Capture the cell that displays the provided text and extract its (X, Y) central coordinate. 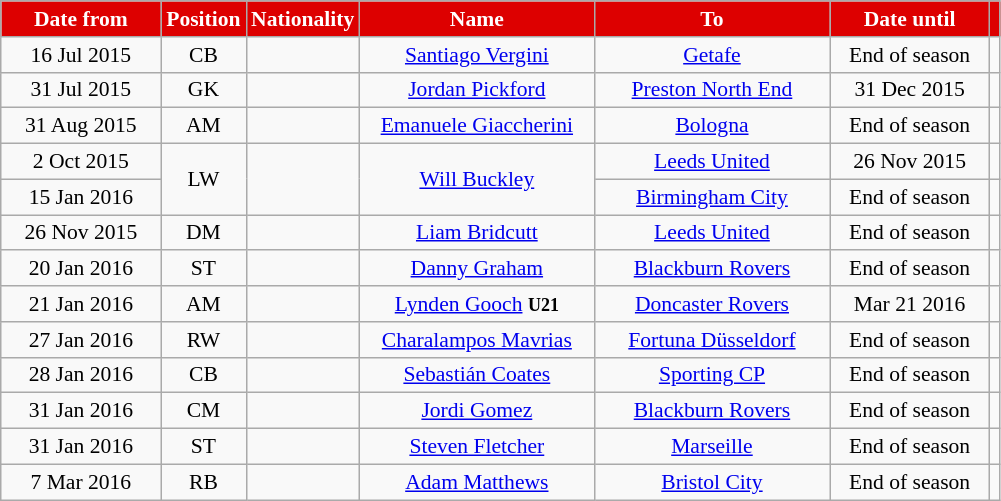
21 Jan 2016 (81, 304)
GK (204, 90)
LW (204, 180)
Nationality (302, 19)
16 Jul 2015 (81, 55)
2 Oct 2015 (81, 162)
Emanuele Giaccherini (476, 126)
Steven Fletcher (476, 447)
15 Jan 2016 (81, 197)
Jordi Gomez (476, 411)
Date until (910, 19)
Lynden Gooch U21 (476, 304)
Danny Graham (476, 269)
Preston North End (712, 90)
Will Buckley (476, 180)
Liam Bridcutt (476, 233)
31 Aug 2015 (81, 126)
RB (204, 482)
Date from (81, 19)
Charalampos Mavrias (476, 340)
RW (204, 340)
7 Mar 2016 (81, 482)
Santiago Vergini (476, 55)
Doncaster Rovers (712, 304)
31 Jul 2015 (81, 90)
Name (476, 19)
Sporting CP (712, 375)
Fortuna Düsseldorf (712, 340)
CM (204, 411)
Sebastián Coates (476, 375)
Jordan Pickford (476, 90)
Marseille (712, 447)
To (712, 19)
27 Jan 2016 (81, 340)
Adam Matthews (476, 482)
Position (204, 19)
Bologna (712, 126)
31 Dec 2015 (910, 90)
Getafe (712, 55)
28 Jan 2016 (81, 375)
DM (204, 233)
Mar 21 2016 (910, 304)
Birmingham City (712, 197)
Bristol City (712, 482)
20 Jan 2016 (81, 269)
